Return (x, y) of the center of cell containing provided text 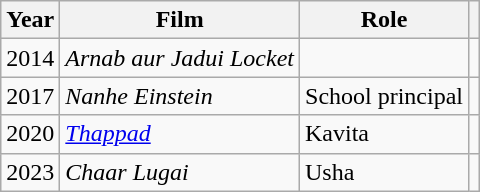
School principal (384, 96)
Nanhe Einstein (180, 96)
2020 (30, 134)
2017 (30, 96)
Chaar Lugai (180, 172)
Usha (384, 172)
Film (180, 20)
2023 (30, 172)
Thappad (180, 134)
Kavita (384, 134)
Role (384, 20)
Arnab aur Jadui Locket (180, 58)
Year (30, 20)
2014 (30, 58)
